Return [X, Y] of the center of cell containing provided text 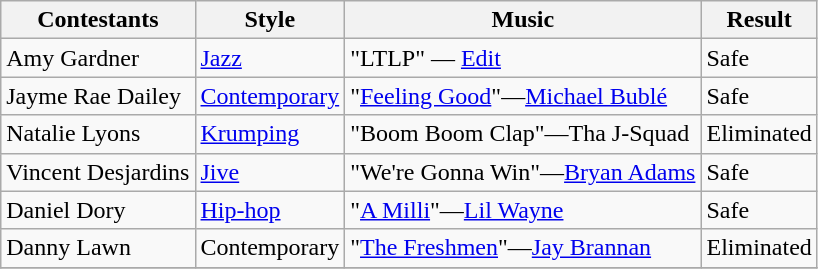
Music [523, 20]
Result [759, 20]
Jayme Rae Dailey [98, 96]
Jive [270, 172]
Krumping [270, 134]
Style [270, 20]
Hip-hop [270, 210]
"A Milli"—Lil Wayne [523, 210]
"Boom Boom Clap"—Tha J-Squad [523, 134]
Vincent Desjardins [98, 172]
"The Freshmen"—Jay Brannan [523, 248]
Jazz [270, 58]
"We're Gonna Win"—Bryan Adams [523, 172]
"LTLP" — Edit [523, 58]
Contestants [98, 20]
"Feeling Good"—Michael Bublé [523, 96]
Danny Lawn [98, 248]
Natalie Lyons [98, 134]
Amy Gardner [98, 58]
Daniel Dory [98, 210]
